Search for the cell housing the specified text and yield its [x, y] center coordinate. 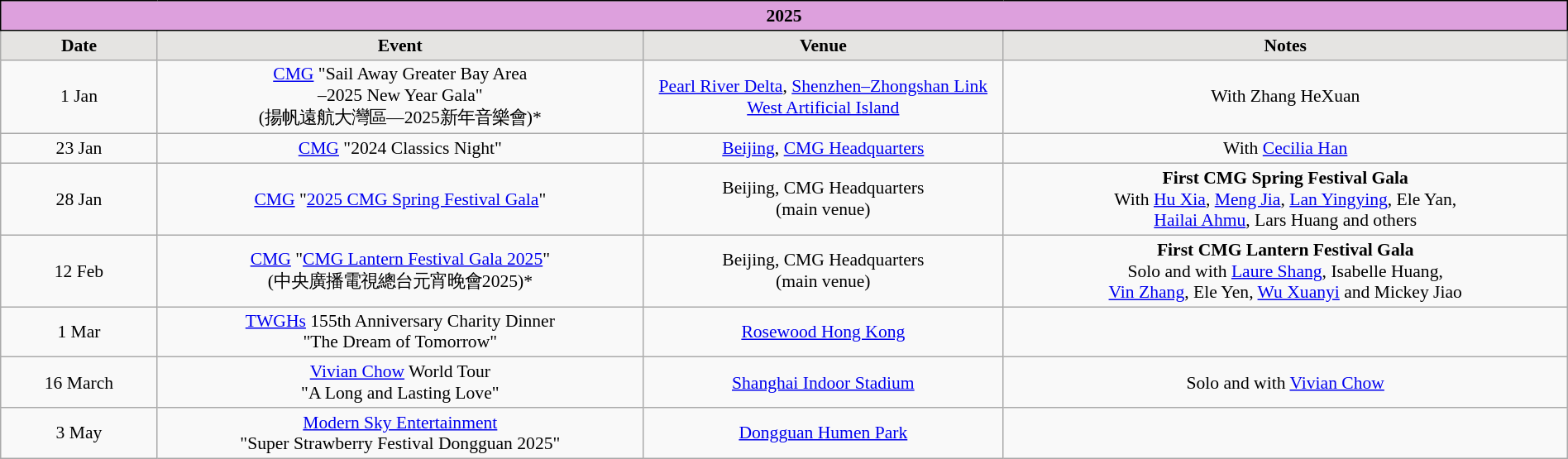
3 May [79, 433]
With Zhang HeXuan [1285, 97]
Pearl River Delta, Shenzhen–Zhongshan Link West Artificial Island [823, 97]
1 Jan [79, 97]
16 March [79, 382]
CMG "2025 CMG Spring Festival Gala" [400, 200]
TWGHs 155th Anniversary Charity Dinner"The Dream of Tomorrow" [400, 332]
Dongguan Humen Park [823, 433]
Modern Sky Entertainment"Super Strawberry Festival Dongguan 2025" [400, 433]
Event [400, 45]
Shanghai Indoor Stadium [823, 382]
CMG "2024 Classics Night" [400, 149]
Solo and with Vivian Chow [1285, 382]
Date [79, 45]
First CMG Spring Festival GalaWith Hu Xia, Meng Jia, Lan Yingying, Ele Yan,Hailai Ahmu, Lars Huang and others [1285, 200]
Venue [823, 45]
28 Jan [79, 200]
CMG "CMG Lantern Festival Gala 2025"(中央廣播電視總台元宵晚會2025)* [400, 271]
12 Feb [79, 271]
2025 [784, 16]
With Cecilia Han [1285, 149]
CMG "Sail Away Greater Bay Area–2025 New Year Gala"(揚帆遠航大灣區—2025新年音樂會)* [400, 97]
Notes [1285, 45]
Vivian Chow World Tour"A Long and Lasting Love" [400, 382]
Beijing, CMG Headquarters [823, 149]
23 Jan [79, 149]
1 Mar [79, 332]
First CMG Lantern Festival GalaSolo and with Laure Shang, Isabelle Huang,Vin Zhang, Ele Yen, Wu Xuanyi and Mickey Jiao [1285, 271]
Rosewood Hong Kong [823, 332]
